Detect which cell encompasses the target text, then output its [X, Y] center coordinate. 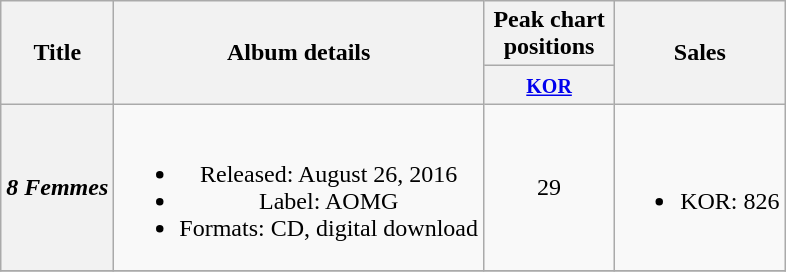
Title [58, 52]
8 Femmes [58, 188]
Peak chart positions [550, 34]
Sales [700, 52]
KOR: 826 [700, 188]
Released: August 26, 2016Label: AOMGFormats: CD, digital download [299, 188]
KOR [550, 85]
29 [550, 188]
Album details [299, 52]
